Output the (x, y) coordinate of the center of the cell containing the given text.  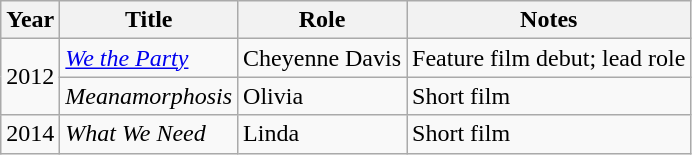
Cheyenne Davis (322, 58)
Title (149, 20)
Olivia (322, 96)
We the Party (149, 58)
Year (30, 20)
Notes (549, 20)
Meanamorphosis (149, 96)
2012 (30, 77)
2014 (30, 134)
Role (322, 20)
Linda (322, 134)
Feature film debut; lead role (549, 58)
What We Need (149, 134)
